Output the (x, y) coordinate of the center of the cell containing the given text.  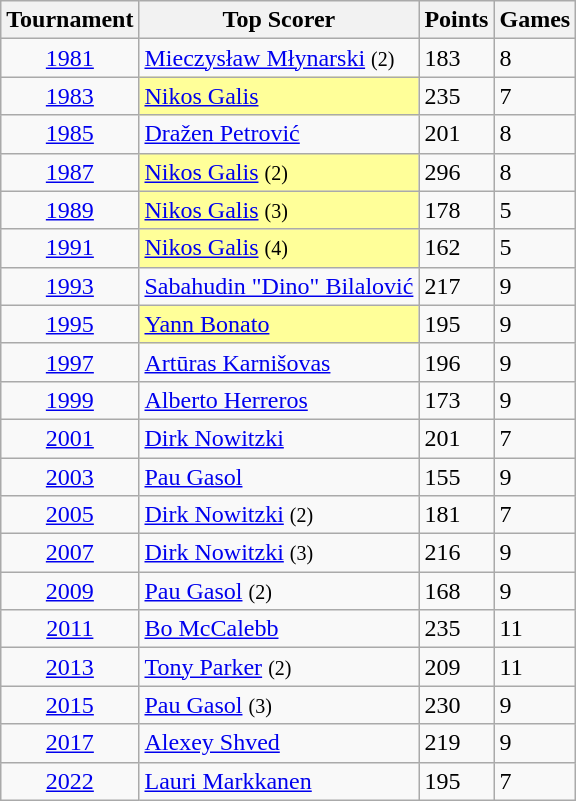
1995 (70, 324)
1997 (70, 362)
Points (456, 20)
Nikos Galis (2) (279, 172)
Pau Gasol (279, 477)
Sabahudin "Dino" Bilalović (279, 286)
Nikos Galis (3) (279, 210)
219 (456, 743)
181 (456, 515)
Dirk Nowitzki (3) (279, 553)
2017 (70, 743)
2007 (70, 553)
2011 (70, 629)
Bo McCalebb (279, 629)
Tournament (70, 20)
209 (456, 667)
1987 (70, 172)
230 (456, 705)
217 (456, 286)
168 (456, 591)
2005 (70, 515)
Pau Gasol (3) (279, 705)
1983 (70, 96)
2015 (70, 705)
162 (456, 248)
Top Scorer (279, 20)
1981 (70, 58)
Yann Bonato (279, 324)
216 (456, 553)
173 (456, 400)
2001 (70, 438)
1993 (70, 286)
2022 (70, 781)
196 (456, 362)
Dirk Nowitzki (279, 438)
1999 (70, 400)
2013 (70, 667)
Nikos Galis (4) (279, 248)
183 (456, 58)
296 (456, 172)
Dražen Petrović (279, 134)
1985 (70, 134)
2003 (70, 477)
1989 (70, 210)
Pau Gasol (2) (279, 591)
Tony Parker (2) (279, 667)
Alexey Shved (279, 743)
1991 (70, 248)
Games (535, 20)
Artūras Karnišovas (279, 362)
Alberto Herreros (279, 400)
Mieczysław Młynarski (2) (279, 58)
Lauri Markkanen (279, 781)
Nikos Galis (279, 96)
178 (456, 210)
2009 (70, 591)
155 (456, 477)
Dirk Nowitzki (2) (279, 515)
